Capture the cell that displays the provided text and extract its [X, Y] central coordinate. 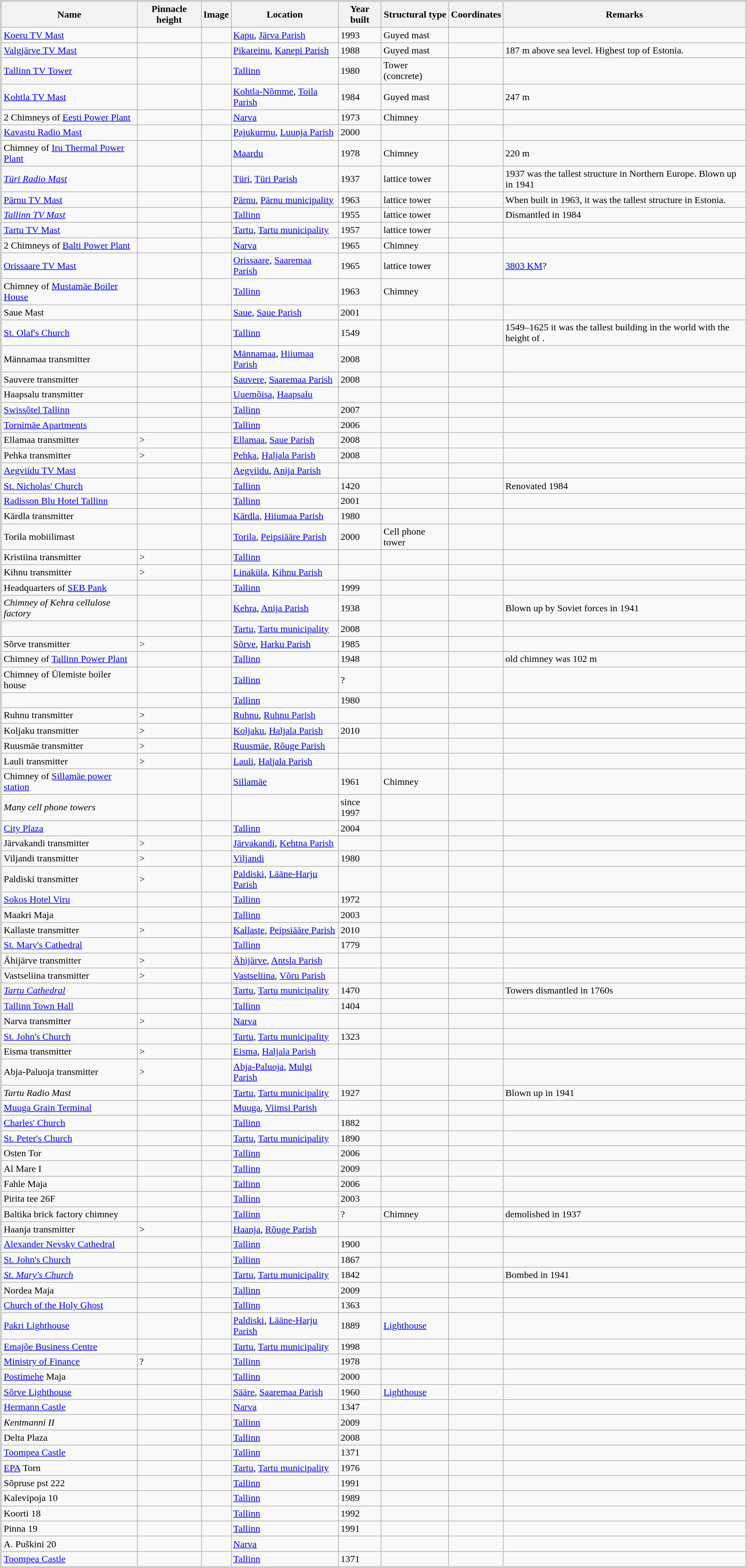
Männamaa, Hiiumaa Parish [285, 359]
EPA Torn [69, 1468]
Baltika brick factory chimney [69, 1214]
Türi Radio Mast [69, 179]
Swissôtel Tallinn [69, 410]
1404 [360, 1006]
City Plaza [69, 828]
Tartu TV Mast [69, 230]
1779 [360, 945]
1470 [360, 991]
Pakri Lighthouse [69, 1325]
Koljaku, Haljala Parish [285, 731]
Orissaare, Saaremaa Parish [285, 266]
Sõrve transmitter [69, 644]
Muuga Grain Terminal [69, 1108]
Valgjärve TV Mast [69, 50]
Ellamaa, Saue Parish [285, 440]
Männamaa transmitter [69, 359]
1937 was the tallest structure in Northern Europe. Blown up in 1941 [625, 179]
Chimney of Ülemiste boiler house [69, 680]
Radisson Blu Hotel Tallinn [69, 501]
3803 KM? [625, 266]
Chimney of Kehra cellulose factory [69, 608]
Kallaste, Peipsiääre Parish [285, 930]
Pinna 19 [69, 1529]
1347 [360, 1407]
Kärdla transmitter [69, 516]
1323 [360, 1036]
2 Chimneys of Balti Power Plant [69, 245]
1867 [360, 1260]
Kohtla TV Mast [69, 97]
Abja-Paluoja, Mulgi Parish [285, 1072]
2004 [360, 828]
Pinnacle height [169, 14]
Sõpruse pst 222 [69, 1483]
Chimney of Tallinn Power Plant [69, 659]
Sauvere, Saaremaa Parish [285, 379]
Dismantled in 1984 [625, 215]
Image [216, 14]
Uuemõisa, Haapsalu [285, 395]
Sillamäe [285, 781]
1993 [360, 35]
Tower (concrete) [415, 71]
Charles' Church [69, 1123]
Pärnu TV Mast [69, 199]
Bombed in 1941 [625, 1275]
1890 [360, 1138]
Haapsalu transmitter [69, 395]
Remarks [625, 14]
Saue, Saue Parish [285, 312]
Pajukurmu, Luunja Parish [285, 132]
2007 [360, 410]
Koorti 18 [69, 1513]
Name [69, 14]
Haanja, Rõuge Parish [285, 1229]
Pirita tee 26F [69, 1199]
Viljandi transmitter [69, 859]
1973 [360, 117]
1999 [360, 588]
Sõrve Lighthouse [69, 1392]
Structural type [415, 14]
St. Peter's Church [69, 1138]
Pehka transmitter [69, 455]
Eisma transmitter [69, 1051]
Koljaku transmitter [69, 731]
Abja-Paluoja transmitter [69, 1072]
Renovated 1984 [625, 486]
1972 [360, 900]
Delta Plaza [69, 1438]
Fahle Maja [69, 1184]
1984 [360, 97]
1955 [360, 215]
Pikareinu, Kanepi Parish [285, 50]
1420 [360, 486]
Saue Mast [69, 312]
Tallinn TV Tower [69, 71]
Ruhnu transmitter [69, 715]
Church of the Holy Ghost [69, 1305]
1988 [360, 50]
Ruusmäe, Rõuge Parish [285, 746]
Kallaste transmitter [69, 930]
Maardu [285, 153]
Emajõe Business Centre [69, 1347]
St. Olaf's Church [69, 333]
Järvakandi transmitter [69, 843]
1989 [360, 1498]
since 1997 [360, 808]
Paldiski transmitter [69, 879]
Kavastu Radio Mast [69, 132]
old chimney was 102 m [625, 659]
Kohtla-Nõmme, Toila Parish [285, 97]
Maakri Maja [69, 915]
2 Chimneys of Eesti Power Plant [69, 117]
220 m [625, 153]
Aegviidu, Anija Parish [285, 470]
When built in 1963, it was the tallest structure in Estonia. [625, 199]
Lauli transmitter [69, 761]
Alexander Nevsky Cathedral [69, 1244]
demolished in 1937 [625, 1214]
1882 [360, 1123]
Orissaare TV Mast [69, 266]
Tallinn TV Mast [69, 215]
Tallinn Town Hall [69, 1006]
Tornimäe Apartments [69, 425]
Year built [360, 14]
Narva transmitter [69, 1021]
1992 [360, 1513]
St. Mary's Cathedral [69, 945]
Koeru TV Mast [69, 35]
St. Mary's Church [69, 1275]
Viljandi [285, 859]
247 m [625, 97]
1938 [360, 608]
187 m above sea level. Highest top of Estonia. [625, 50]
1985 [360, 644]
Torila mobiilimast [69, 536]
Eisma, Haljala Parish [285, 1051]
Türi, Türi Parish [285, 179]
Coordinates [476, 14]
1957 [360, 230]
Many cell phone towers [69, 808]
Torila, Peipsiääre Parish [285, 536]
1961 [360, 781]
1549 [360, 333]
1842 [360, 1275]
Blown up by Soviet forces in 1941 [625, 608]
Ähijärve transmitter [69, 960]
Aegviidu TV Mast [69, 470]
Sääre, Saaremaa Parish [285, 1392]
Cell phone tower [415, 536]
Kalevipoja 10 [69, 1498]
Blown up in 1941 [625, 1093]
Chimney of Mustamäe Boiler House [69, 292]
Vastseliina, Võru Parish [285, 976]
Sokos Hotel Viru [69, 900]
Al Mare I [69, 1169]
Chimney of Sillamäe power station [69, 781]
Järvakandi, Kehtna Parish [285, 843]
1960 [360, 1392]
Ähijärve, Antsla Parish [285, 960]
1948 [360, 659]
1937 [360, 179]
Ruusmäe transmitter [69, 746]
Linaküla, Kihnu Parish [285, 573]
Sauvere transmitter [69, 379]
Kristiina transmitter [69, 557]
Haanja transmitter [69, 1229]
Ministry of Finance [69, 1362]
Location [285, 14]
Lauli, Haljala Parish [285, 761]
Tartu Radio Mast [69, 1093]
Kihnu transmitter [69, 573]
Kehra, Anija Parish [285, 608]
1549–1625 it was the tallest building in the world with the height of . [625, 333]
Muuga, Viimsi Parish [285, 1108]
Pärnu, Pärnu municipality [285, 199]
1900 [360, 1244]
1998 [360, 1347]
Vastseliina transmitter [69, 976]
1927 [360, 1093]
Sõrve, Harku Parish [285, 644]
1889 [360, 1325]
Kärdla, Hiiumaa Parish [285, 516]
Postimehe Maja [69, 1377]
Pehka, Haljala Parish [285, 455]
Towers dismantled in 1760s [625, 991]
Kapu, Järva Parish [285, 35]
A. Puškini 20 [69, 1544]
Ellamaa transmitter [69, 440]
Tartu Cathedral [69, 991]
St. Nicholas' Church [69, 486]
Nordea Maja [69, 1290]
Osten Tor [69, 1153]
1363 [360, 1305]
Hermann Castle [69, 1407]
Chimney of Iru Thermal Power Plant [69, 153]
Headquarters of SEB Pank [69, 588]
1976 [360, 1468]
Kentmanni II [69, 1422]
Ruhnu, Ruhnu Parish [285, 715]
